Locate the cell with the specified text and output its (X, Y) center coordinate. 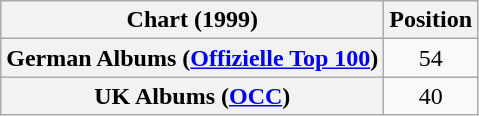
UK Albums (OCC) (192, 96)
German Albums (Offizielle Top 100) (192, 58)
Chart (1999) (192, 20)
54 (431, 58)
40 (431, 96)
Position (431, 20)
